Return the [X, Y] coordinate for the center point of the cell that contains the specified text.  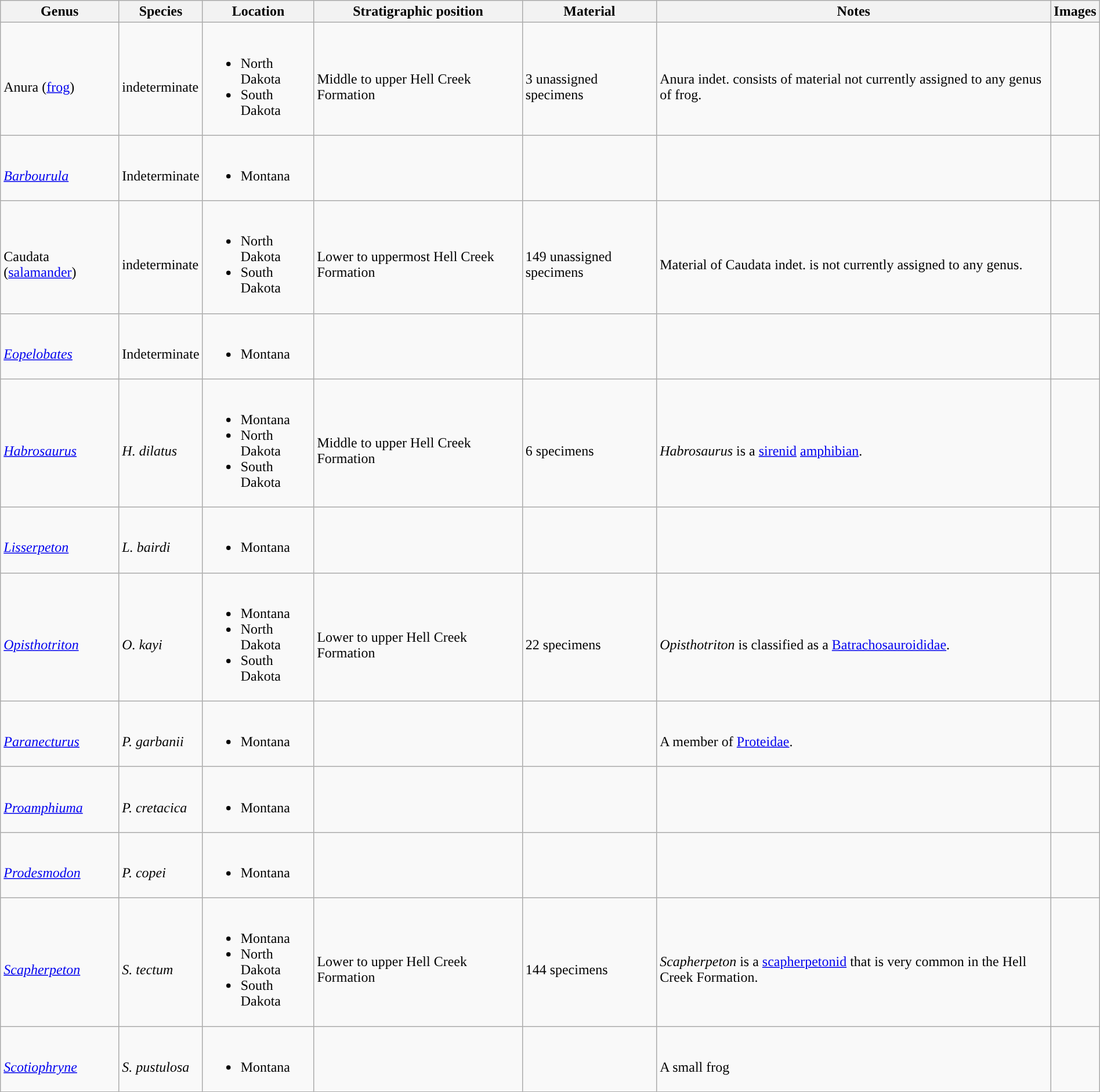
Material of Caudata indet. is not currently assigned to any genus. [854, 257]
Scapherpeton [60, 962]
Paranecturus [60, 733]
Location [258, 12]
P. cretacica [161, 800]
A small frog [854, 1058]
Scotiophryne [60, 1058]
Stratigraphic position [418, 12]
P. garbanii [161, 733]
22 specimens [589, 637]
O. kayi [161, 637]
H. dilatus [161, 443]
Images [1075, 12]
Genus [60, 12]
S. pustulosa [161, 1058]
Habrosaurus is a sirenid amphibian. [854, 443]
Opisthotriton is classified as a Batrachosauroididae. [854, 637]
144 specimens [589, 962]
Lower to uppermost Hell Creek Formation [418, 257]
Eopelobates [60, 346]
Anura (frog) [60, 79]
149 unassigned specimens [589, 257]
Barbourula [60, 168]
P. copei [161, 865]
Proamphiuma [60, 800]
3 unassigned specimens [589, 79]
Scapherpeton is a scapherpetonid that is very common in the Hell Creek Formation. [854, 962]
Species [161, 12]
6 specimens [589, 443]
Habrosaurus [60, 443]
Material [589, 12]
L. bairdi [161, 540]
Lisserpeton [60, 540]
S. tectum [161, 962]
Anura indet. consists of material not currently assigned to any genus of frog. [854, 79]
A member of Proteidae. [854, 733]
Notes [854, 12]
Caudata (salamander) [60, 257]
Opisthotriton [60, 637]
Prodesmodon [60, 865]
